Determine the (x, y) coordinate at the center of the cell enclosing the given text.  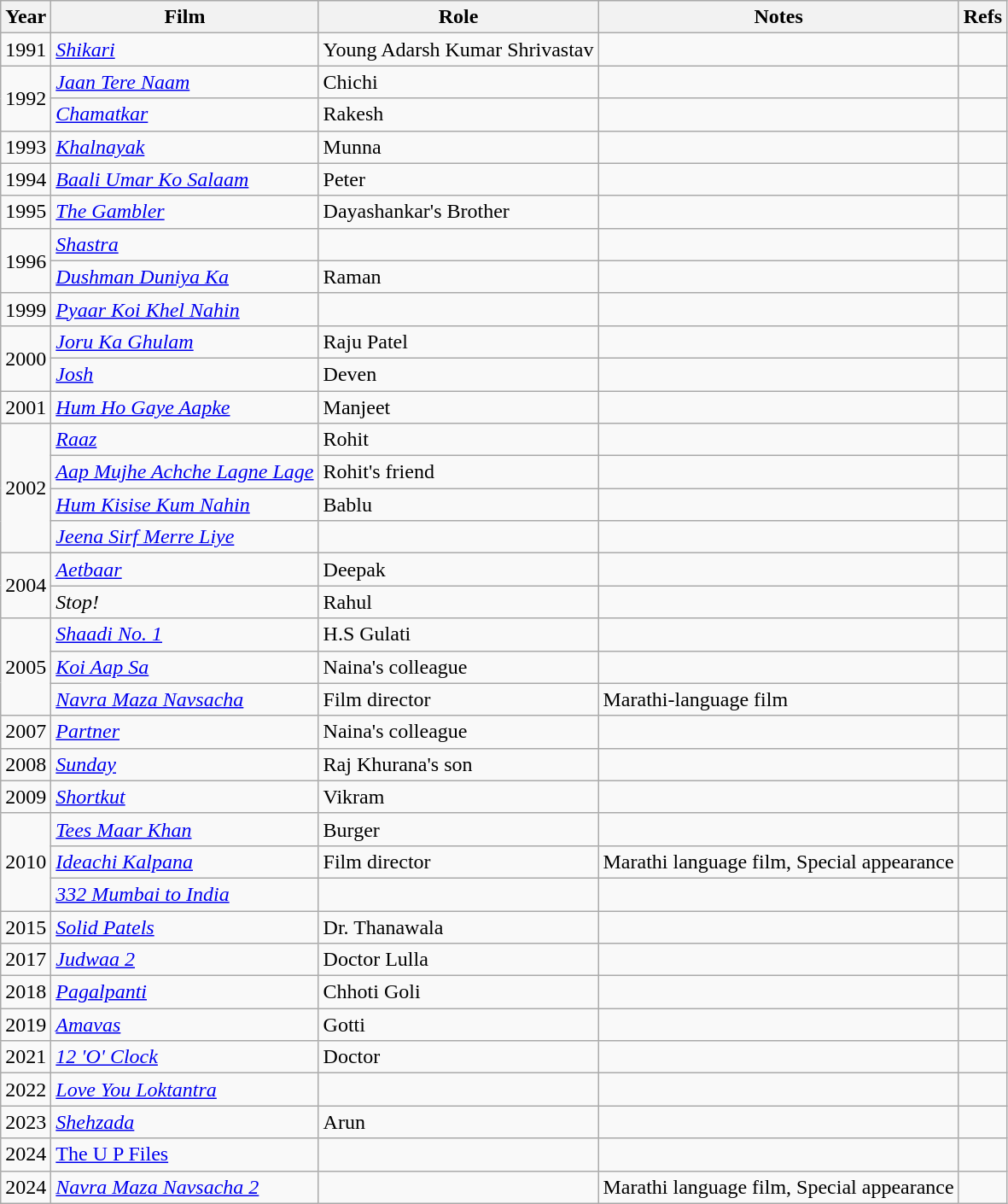
2002 (26, 488)
1999 (26, 309)
2017 (26, 960)
Deepak (458, 570)
Solid Patels (184, 926)
1992 (26, 98)
Bablu (458, 505)
Amavas (184, 1025)
Raj Khurana's son (458, 764)
Raju Patel (458, 342)
H.S Gulati (458, 634)
Jaan Tere Naam (184, 82)
Rakesh (458, 114)
Hum Kisise Kum Nahin (184, 505)
Peter (458, 179)
Judwaa 2 (184, 960)
Shastra (184, 244)
Chichi (458, 82)
Dayashankar's Brother (458, 212)
2015 (26, 926)
2023 (26, 1122)
2008 (26, 764)
Gotti (458, 1025)
Dr. Thanawala (458, 926)
Rohit (458, 440)
Shaadi No. 1 (184, 634)
1996 (26, 260)
Dushman Duniya Ka (184, 277)
2022 (26, 1090)
Chhoti Goli (458, 992)
2019 (26, 1025)
Doctor (458, 1057)
2010 (26, 862)
Shehzada (184, 1122)
Love You Loktantra (184, 1090)
2007 (26, 732)
Tees Maar Khan (184, 829)
Notes (778, 17)
Navra Maza Navsacha (184, 699)
Vikram (458, 797)
Navra Maza Navsacha 2 (184, 1187)
Partner (184, 732)
Year (26, 17)
12 'O' Clock (184, 1057)
Pyaar Koi Khel Nahin (184, 309)
The U P Files (184, 1154)
Rohit's friend (458, 472)
2021 (26, 1057)
Raaz (184, 440)
2009 (26, 797)
Koi Aap Sa (184, 667)
Munna (458, 147)
Rahul (458, 602)
Jeena Sirf Merre Liye (184, 537)
1995 (26, 212)
Film (184, 17)
2004 (26, 586)
Joru Ka Ghulam (184, 342)
Arun (458, 1122)
Refs (982, 17)
Raman (458, 277)
Shortkut (184, 797)
Ideachi Kalpana (184, 862)
2005 (26, 667)
Baali Umar Ko Salaam (184, 179)
Hum Ho Gaye Aapke (184, 407)
1993 (26, 147)
Burger (458, 829)
2000 (26, 358)
Doctor Lulla (458, 960)
Young Adarsh Kumar Shrivastav (458, 50)
Pagalpanti (184, 992)
Deven (458, 374)
Shikari (184, 50)
Sunday (184, 764)
Khalnayak (184, 147)
Role (458, 17)
Stop! (184, 602)
Manjeet (458, 407)
Aetbaar (184, 570)
The Gambler (184, 212)
Marathi-language film (778, 699)
Chamatkar (184, 114)
1991 (26, 50)
1994 (26, 179)
2018 (26, 992)
2001 (26, 407)
Aap Mujhe Achche Lagne Lage (184, 472)
Josh (184, 374)
332 Mumbai to India (184, 894)
